Determine the [x, y] coordinate at the center of the cell enclosing the given text.  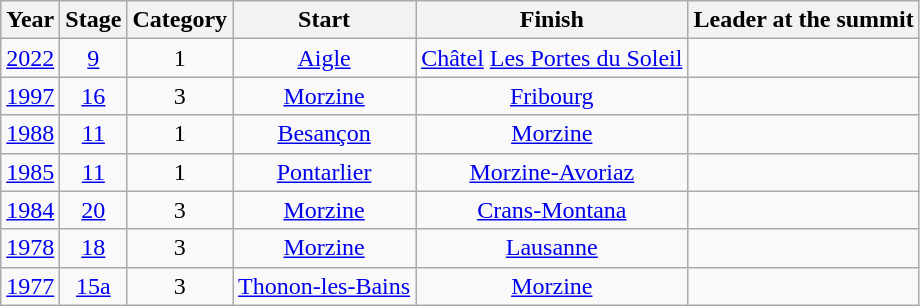
Pontarlier [324, 172]
1988 [30, 134]
Besançon [324, 134]
1985 [30, 172]
Year [30, 20]
Aigle [324, 58]
Crans-Montana [552, 210]
1997 [30, 96]
15a [94, 286]
18 [94, 248]
Leader at the summit [804, 20]
1978 [30, 248]
Category [180, 20]
20 [94, 210]
Châtel Les Portes du Soleil [552, 58]
Lausanne [552, 248]
Thonon-les-Bains [324, 286]
Start [324, 20]
Morzine-Avoriaz [552, 172]
Fribourg [552, 96]
Stage [94, 20]
1977 [30, 286]
1984 [30, 210]
9 [94, 58]
16 [94, 96]
Finish [552, 20]
2022 [30, 58]
